From the cell containing the given text, extract its center point as [X, Y] coordinate. 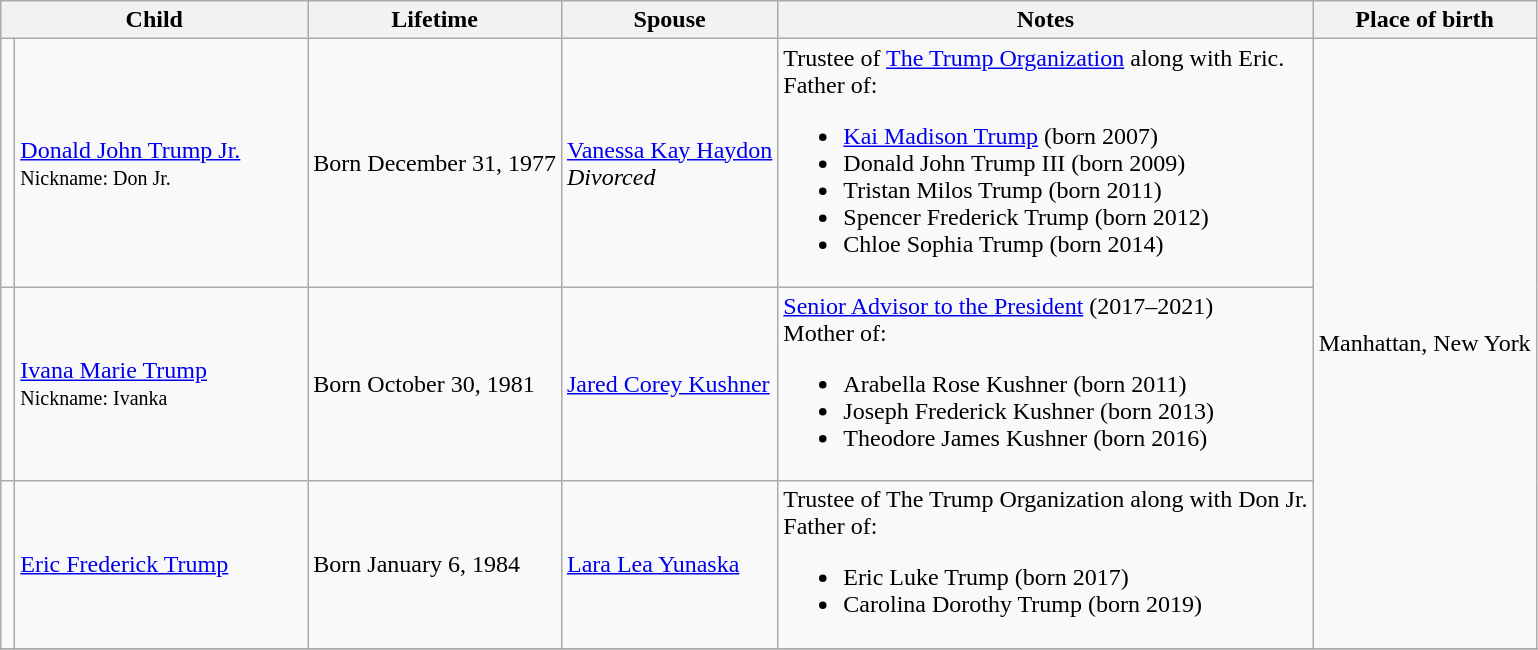
Spouse [669, 20]
Lara Lea Yunaska [669, 564]
Donald John Trump Jr.Nickname: Don Jr. [162, 163]
Trustee of The Trump Organization along with Don Jr.Father of:Eric Luke Trump (born 2017)Carolina Dorothy Trump (born 2019) [1046, 564]
Eric Frederick Trump [162, 564]
Jared Corey Kushner [669, 384]
Born January 6, 1984 [435, 564]
Child [154, 20]
Lifetime [435, 20]
Born December 31, 1977 [435, 163]
Vanessa Kay Haydon Divorced [669, 163]
Notes [1046, 20]
Born October 30, 1981 [435, 384]
Ivana Marie TrumpNickname: Ivanka [162, 384]
Place of birth [1424, 20]
Manhattan, New York [1424, 344]
